Find where the given text appears and provide that cell's center as (X, Y) coordinate. 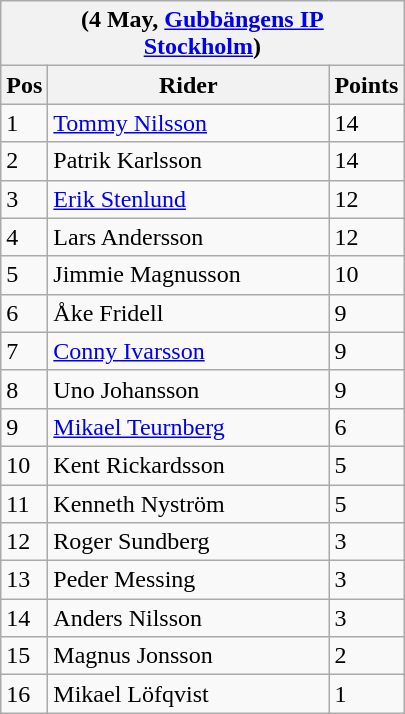
Anders Nilsson (188, 618)
16 (24, 694)
Tommy Nilsson (188, 123)
Uno Johansson (188, 389)
Erik Stenlund (188, 199)
Åke Fridell (188, 313)
15 (24, 656)
Conny Ivarsson (188, 351)
7 (24, 351)
Mikael Teurnberg (188, 427)
Magnus Jonsson (188, 656)
Rider (188, 85)
4 (24, 237)
(4 May, Gubbängens IP Stockholm) (202, 34)
Jimmie Magnusson (188, 275)
Peder Messing (188, 580)
Kenneth Nyström (188, 503)
Kent Rickardsson (188, 465)
Mikael Löfqvist (188, 694)
13 (24, 580)
8 (24, 389)
Roger Sundberg (188, 542)
Pos (24, 85)
Lars Andersson (188, 237)
Points (366, 85)
11 (24, 503)
Patrik Karlsson (188, 161)
